Search for the cell housing the specified text and yield its [X, Y] center coordinate. 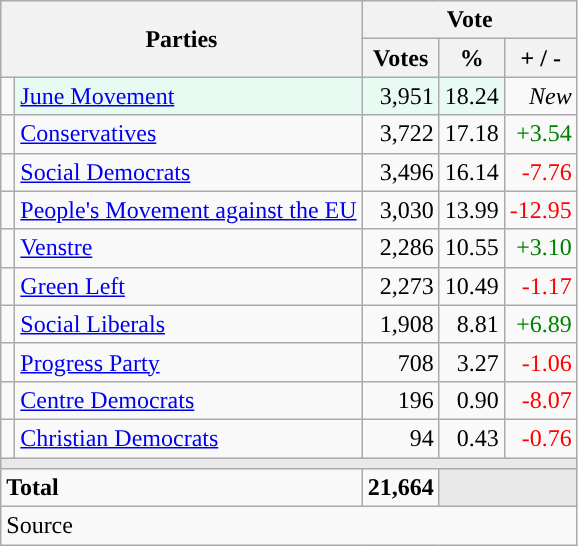
21,664 [400, 488]
16.14 [472, 172]
94 [400, 438]
+3.10 [540, 248]
18.24 [472, 96]
0.43 [472, 438]
17.18 [472, 134]
3,951 [400, 96]
708 [400, 362]
-12.95 [540, 210]
Social Democrats [188, 172]
2,286 [400, 248]
-1.17 [540, 286]
Parties [182, 39]
196 [400, 400]
Green Left [188, 286]
3.27 [472, 362]
0.90 [472, 400]
Venstre [188, 248]
Conservatives [188, 134]
+ / - [540, 58]
Total [182, 488]
10.55 [472, 248]
-7.76 [540, 172]
Centre Democrats [188, 400]
3,496 [400, 172]
Vote [470, 20]
-1.06 [540, 362]
3,722 [400, 134]
-0.76 [540, 438]
Social Liberals [188, 324]
1,908 [400, 324]
% [472, 58]
-8.07 [540, 400]
8.81 [472, 324]
Source [290, 526]
People's Movement against the EU [188, 210]
2,273 [400, 286]
New [540, 96]
3,030 [400, 210]
Progress Party [188, 362]
+6.89 [540, 324]
+3.54 [540, 134]
Votes [400, 58]
June Movement [188, 96]
10.49 [472, 286]
Christian Democrats [188, 438]
13.99 [472, 210]
